Find where the given text appears and provide that cell's center as (x, y) coordinate. 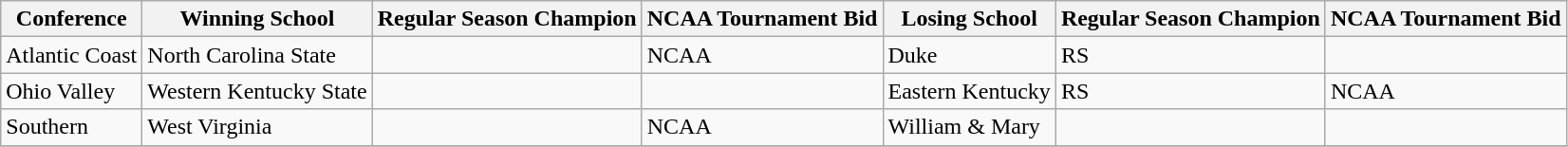
North Carolina State (257, 55)
Atlantic Coast (72, 55)
Southern (72, 127)
Losing School (969, 19)
West Virginia (257, 127)
Winning School (257, 19)
Western Kentucky State (257, 91)
Duke (969, 55)
William & Mary (969, 127)
Conference (72, 19)
Eastern Kentucky (969, 91)
Ohio Valley (72, 91)
